Detect which cell encompasses the target text, then output its [x, y] center coordinate. 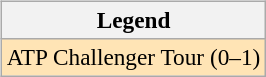
Legend [133, 20]
ATP Challenger Tour (0–1) [133, 57]
